From the cell containing the given text, extract its center point as [X, Y] coordinate. 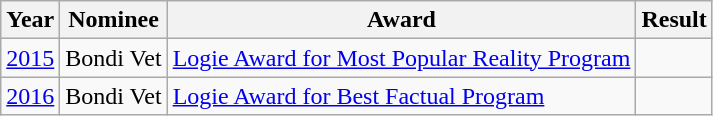
Nominee [114, 20]
Logie Award for Most Popular Reality Program [402, 58]
2015 [30, 58]
Logie Award for Best Factual Program [402, 96]
2016 [30, 96]
Award [402, 20]
Year [30, 20]
Result [674, 20]
